Extract the (X, Y) coordinate from the center of the cell holding the provided text.  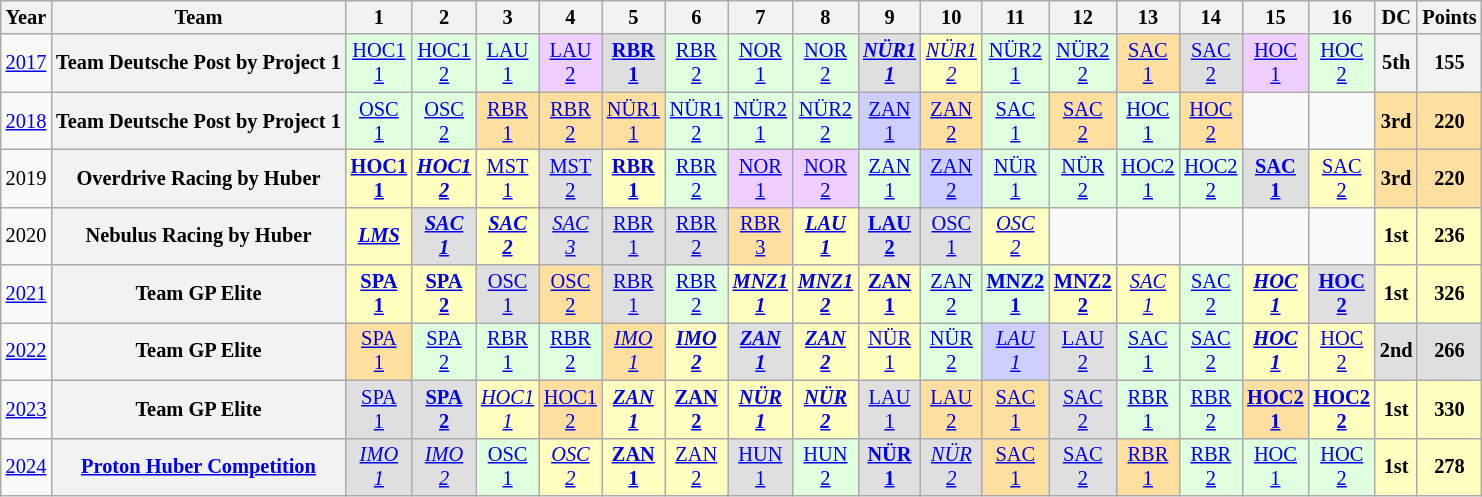
2018 (26, 121)
5th (1396, 63)
326 (1449, 294)
MNZ22 (1082, 294)
MNZ21 (1016, 294)
2 (444, 17)
4 (570, 17)
12 (1082, 17)
6 (696, 17)
2023 (26, 409)
RBR3 (760, 236)
2021 (26, 294)
Proton Huber Competition (198, 467)
14 (1210, 17)
Year (26, 17)
2019 (26, 178)
2nd (1396, 351)
MST2 (570, 178)
MST1 (508, 178)
LMS (379, 236)
8 (826, 17)
2024 (26, 467)
Nebulus Racing by Huber (198, 236)
Team (198, 17)
DC (1396, 17)
HUN1 (760, 467)
278 (1449, 467)
266 (1449, 351)
Points (1449, 17)
3 (508, 17)
330 (1449, 409)
SAC3 (570, 236)
155 (1449, 63)
16 (1342, 17)
2017 (26, 63)
MNZ11 (760, 294)
5 (634, 17)
1 (379, 17)
Overdrive Racing by Huber (198, 178)
236 (1449, 236)
2020 (26, 236)
11 (1016, 17)
15 (1275, 17)
9 (890, 17)
13 (1148, 17)
2022 (26, 351)
10 (952, 17)
HUN2 (826, 467)
7 (760, 17)
MNZ12 (826, 294)
